From the cell containing the given text, extract its center point as [x, y] coordinate. 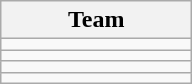
Team [96, 20]
